Provide the (X, Y) coordinate of the cell's center where the given text is located.  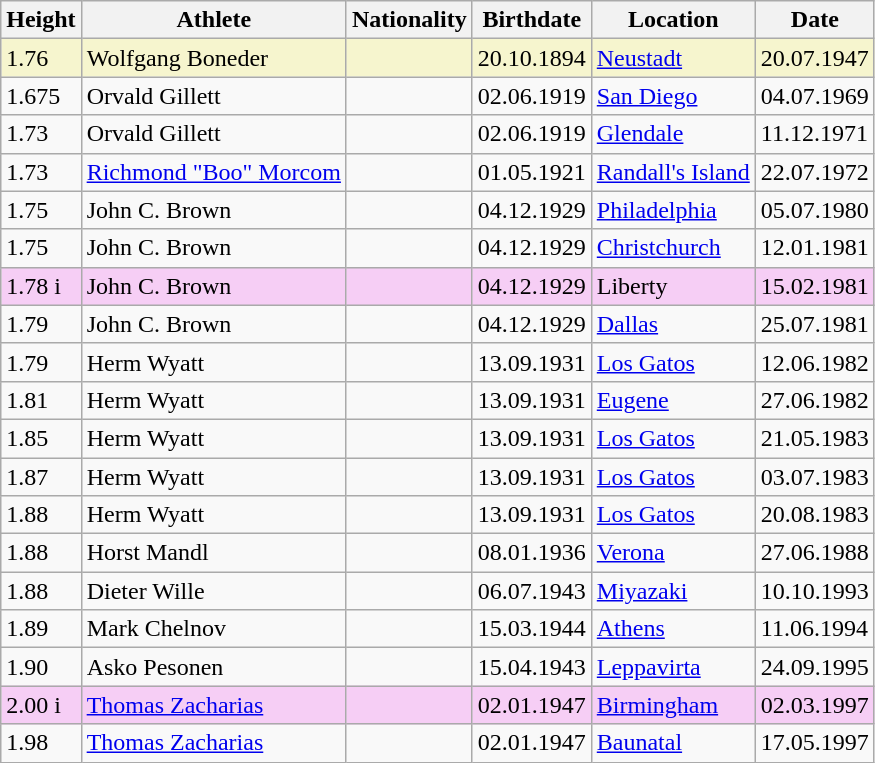
Asko Pesonen (214, 667)
10.10.1993 (814, 591)
15.03.1944 (532, 629)
24.09.1995 (814, 667)
Height (41, 20)
Athens (673, 629)
Philadelphia (673, 210)
12.06.1982 (814, 362)
Christchurch (673, 248)
20.10.1894 (532, 58)
1.78 i (41, 286)
2.00 i (41, 705)
1.89 (41, 629)
Wolfgang Boneder (214, 58)
08.01.1936 (532, 553)
Liberty (673, 286)
04.07.1969 (814, 96)
Eugene (673, 400)
Location (673, 20)
Athlete (214, 20)
Mark Chelnov (214, 629)
11.12.1971 (814, 134)
Baunatal (673, 743)
Verona (673, 553)
20.07.1947 (814, 58)
17.05.1997 (814, 743)
1.81 (41, 400)
05.07.1980 (814, 210)
22.07.1972 (814, 172)
1.90 (41, 667)
Birmingham (673, 705)
1.85 (41, 438)
03.07.1983 (814, 477)
Leppavirta (673, 667)
20.08.1983 (814, 515)
21.05.1983 (814, 438)
01.05.1921 (532, 172)
Birthdate (532, 20)
Nationality (409, 20)
Glendale (673, 134)
Dallas (673, 324)
06.07.1943 (532, 591)
Neustadt (673, 58)
27.06.1982 (814, 400)
1.76 (41, 58)
San Diego (673, 96)
Miyazaki (673, 591)
Horst Mandl (214, 553)
1.87 (41, 477)
25.07.1981 (814, 324)
12.01.1981 (814, 248)
Dieter Wille (214, 591)
15.02.1981 (814, 286)
27.06.1988 (814, 553)
Date (814, 20)
1.675 (41, 96)
1.98 (41, 743)
15.04.1943 (532, 667)
Richmond "Boo" Morcom (214, 172)
11.06.1994 (814, 629)
02.03.1997 (814, 705)
Randall's Island (673, 172)
